From the cell containing the given text, extract its center point as [X, Y] coordinate. 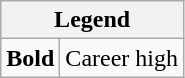
Bold [30, 58]
Career high [122, 58]
Legend [92, 20]
